Detect which cell encompasses the target text, then output its [X, Y] center coordinate. 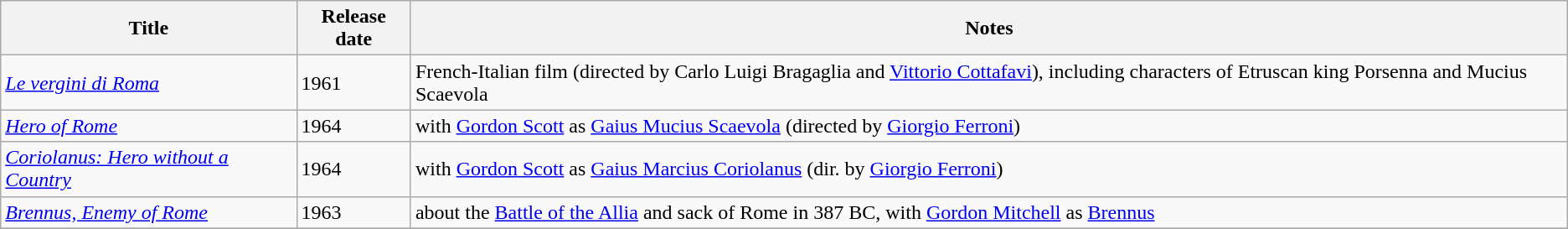
1963 [353, 212]
Brennus, Enemy of Rome [149, 212]
1961 [353, 82]
Title [149, 29]
Release date [353, 29]
Le vergini di Roma [149, 82]
Coriolanus: Hero without a Country [149, 169]
Notes [988, 29]
Hero of Rome [149, 126]
French-Italian film (directed by Carlo Luigi Bragaglia and Vittorio Cottafavi), including characters of Etruscan king Porsenna and Mucius Scaevola [988, 82]
with Gordon Scott as Gaius Mucius Scaevola (directed by Giorgio Ferroni) [988, 126]
with Gordon Scott as Gaius Marcius Coriolanus (dir. by Giorgio Ferroni) [988, 169]
about the Battle of the Allia and sack of Rome in 387 BC, with Gordon Mitchell as Brennus [988, 212]
